Return the (x, y) coordinate for the center point of the cell that contains the specified text.  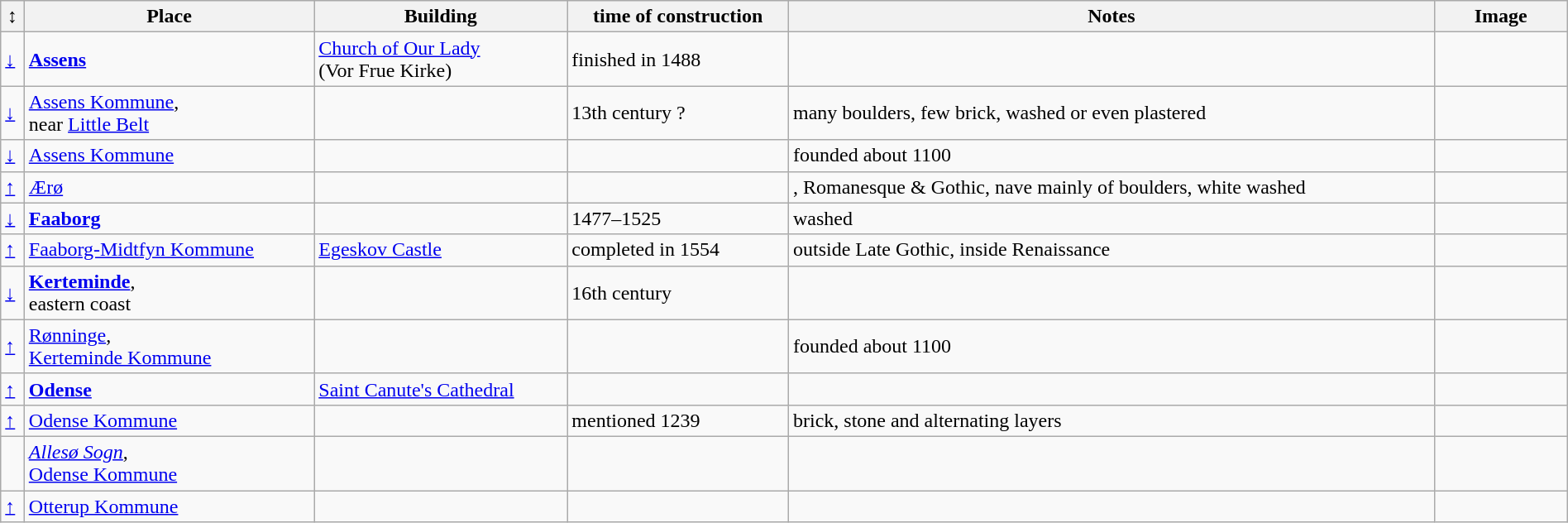
Kerteminde, eastern coast (169, 293)
Place (169, 17)
Saint Canute's Cathedral (441, 389)
, Romanesque & Gothic, nave mainly of boulders, white washed (1111, 187)
Odense (169, 389)
13th century ? (678, 113)
finished in 1488 (678, 60)
completed in 1554 (678, 250)
16th century (678, 293)
Building (441, 17)
Allesø Sogn, Odense Kommune (169, 463)
Otterup Kommune (169, 506)
Faaborg-Midtfyn Kommune (169, 250)
Church of Our Lady(Vor Frue Kirke) (441, 60)
Egeskov Castle (441, 250)
Assens (169, 60)
Image (1500, 17)
Assens Kommune (169, 156)
Faaborg (169, 218)
1477–1525 (678, 218)
Notes (1111, 17)
time of construction (678, 17)
Ærø (169, 187)
↕ (13, 17)
outside Late Gothic, inside Renaissance (1111, 250)
Assens Kommune,near Little Belt (169, 113)
many boulders, few brick, washed or even plastered (1111, 113)
Rønninge, Kerteminde Kommune (169, 346)
washed (1111, 218)
Odense Kommune (169, 420)
brick, stone and alternating layers (1111, 420)
mentioned 1239 (678, 420)
